Provide the (x, y) coordinate of the cell's center where the given text is located.  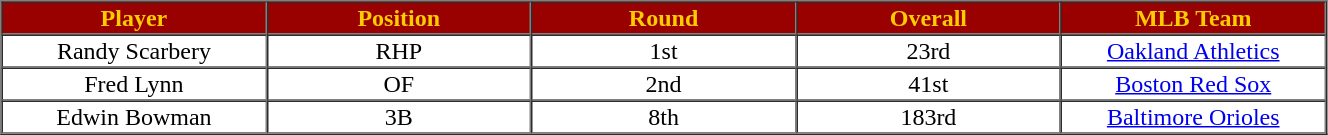
Boston Red Sox (1194, 84)
Randy Scarbery (134, 50)
RHP (398, 50)
Baltimore Orioles (1194, 116)
Fred Lynn (134, 84)
8th (664, 116)
Oakland Athletics (1194, 50)
OF (398, 84)
Position (398, 18)
Player (134, 18)
1st (664, 50)
Overall (928, 18)
Round (664, 18)
41st (928, 84)
183rd (928, 116)
3B (398, 116)
2nd (664, 84)
23rd (928, 50)
MLB Team (1194, 18)
Edwin Bowman (134, 116)
